Search for the cell housing the specified text and yield its [x, y] center coordinate. 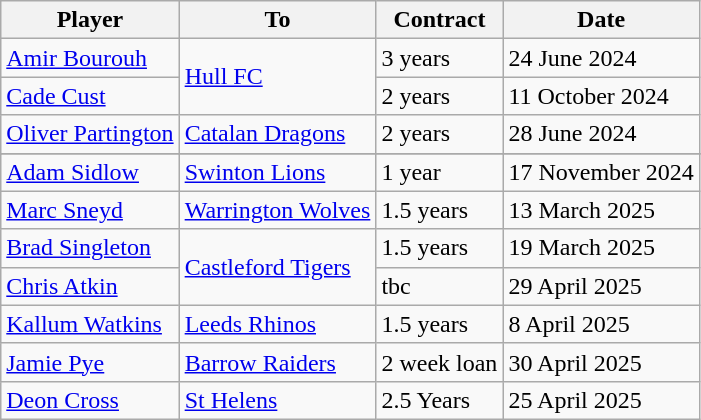
Marc Sneyd [90, 210]
8 April 2025 [601, 324]
29 April 2025 [601, 286]
Amir Bourouh [90, 58]
24 June 2024 [601, 58]
Chris Atkin [90, 286]
Deon Cross [90, 400]
Brad Singleton [90, 248]
1 year [440, 172]
Catalan Dragons [278, 134]
Barrow Raiders [278, 362]
3 years [440, 58]
28 June 2024 [601, 134]
Castleford Tigers [278, 267]
Jamie Pye [90, 362]
30 April 2025 [601, 362]
Adam Sidlow [90, 172]
Cade Cust [90, 96]
St Helens [278, 400]
Hull FC [278, 77]
25 April 2025 [601, 400]
tbc [440, 286]
Player [90, 20]
Oliver Partington [90, 134]
2 week loan [440, 362]
Contract [440, 20]
Warrington Wolves [278, 210]
Kallum Watkins [90, 324]
To [278, 20]
17 November 2024 [601, 172]
Leeds Rhinos [278, 324]
19 March 2025 [601, 248]
Swinton Lions [278, 172]
Date [601, 20]
2.5 Years [440, 400]
11 October 2024 [601, 96]
13 March 2025 [601, 210]
